Extract the [x, y] coordinate from the center of the cell holding the provided text.  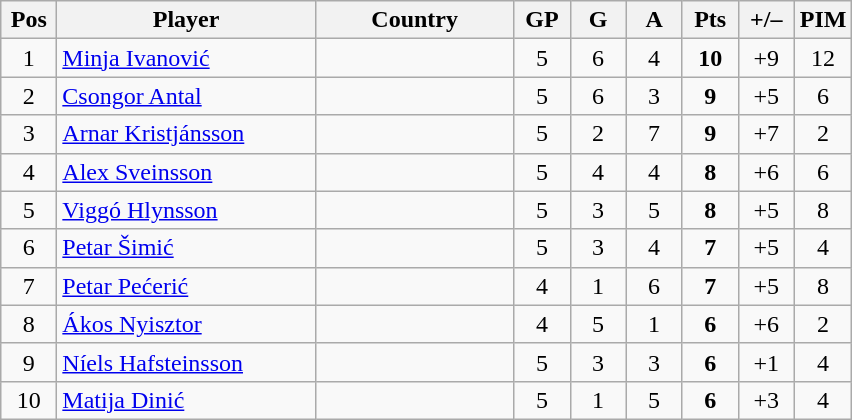
Matija Dinić [186, 400]
GP [542, 20]
A [654, 20]
Níels Hafsteinsson [186, 362]
G [598, 20]
Alex Sveinsson [186, 172]
Csongor Antal [186, 96]
+7 [766, 134]
Country [414, 20]
PIM [823, 20]
Ákos Nyisztor [186, 324]
Player [186, 20]
12 [823, 58]
+/– [766, 20]
Pos [29, 20]
Pts [710, 20]
+9 [766, 58]
Petar Pećerić [186, 286]
Minja Ivanović [186, 58]
+1 [766, 362]
Arnar Kristjánsson [186, 134]
+3 [766, 400]
Viggó Hlynsson [186, 210]
Petar Šimić [186, 248]
